Scan for the cell matching the given text and deliver its (X, Y) coordinate at center. 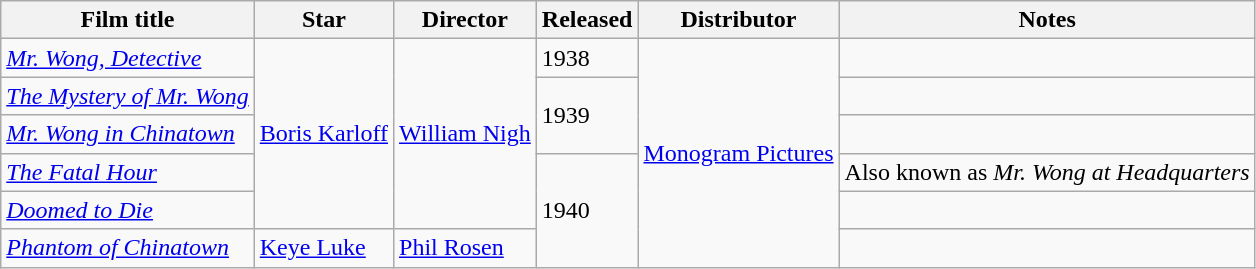
Also known as Mr. Wong at Headquarters (1047, 172)
The Fatal Hour (128, 172)
Phantom of Chinatown (128, 248)
Keye Luke (324, 248)
1938 (587, 58)
Director (466, 20)
Film title (128, 20)
Star (324, 20)
Monogram Pictures (738, 153)
The Mystery of Mr. Wong (128, 96)
Notes (1047, 20)
1940 (587, 210)
Boris Karloff (324, 134)
1939 (587, 115)
Mr. Wong in Chinatown (128, 134)
Phil Rosen (466, 248)
Doomed to Die (128, 210)
Distributor (738, 20)
William Nigh (466, 134)
Released (587, 20)
Mr. Wong, Detective (128, 58)
